Scan for the cell matching the given text and deliver its [X, Y] coordinate at center. 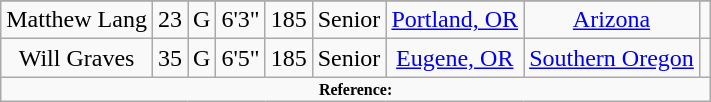
Matthew Lang [77, 20]
Eugene, OR [455, 58]
6'3" [240, 20]
Portland, OR [455, 20]
Arizona [612, 20]
35 [170, 58]
Will Graves [77, 58]
Southern Oregon [612, 58]
6'5" [240, 58]
23 [170, 20]
Reference: [356, 89]
